Output the (X, Y) coordinate of the center of the cell containing the given text.  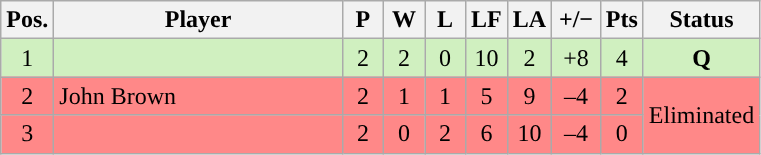
9 (529, 96)
W (404, 20)
3 (28, 134)
Pts (622, 20)
Q (701, 58)
LF (487, 20)
+/− (576, 20)
5 (487, 96)
LA (529, 20)
John Brown (198, 96)
+8 (576, 58)
L (444, 20)
4 (622, 58)
P (362, 20)
6 (487, 134)
Pos. (28, 20)
Player (198, 20)
Status (701, 20)
Eliminated (701, 115)
